Find where the given text appears and provide that cell's center as [x, y] coordinate. 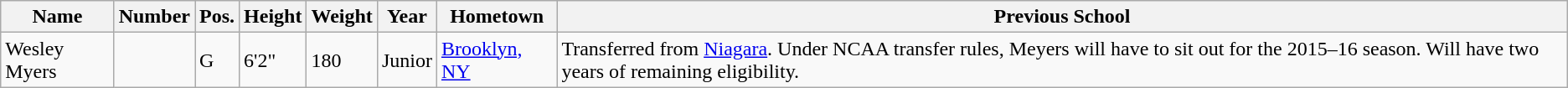
Brooklyn, NY [496, 60]
Weight [342, 17]
Previous School [1062, 17]
Hometown [496, 17]
G [216, 60]
Junior [407, 60]
Height [273, 17]
180 [342, 60]
Wesley Myers [57, 60]
Pos. [216, 17]
6'2" [273, 60]
Year [407, 17]
Number [154, 17]
Name [57, 17]
